Capture the cell that displays the provided text and extract its (X, Y) central coordinate. 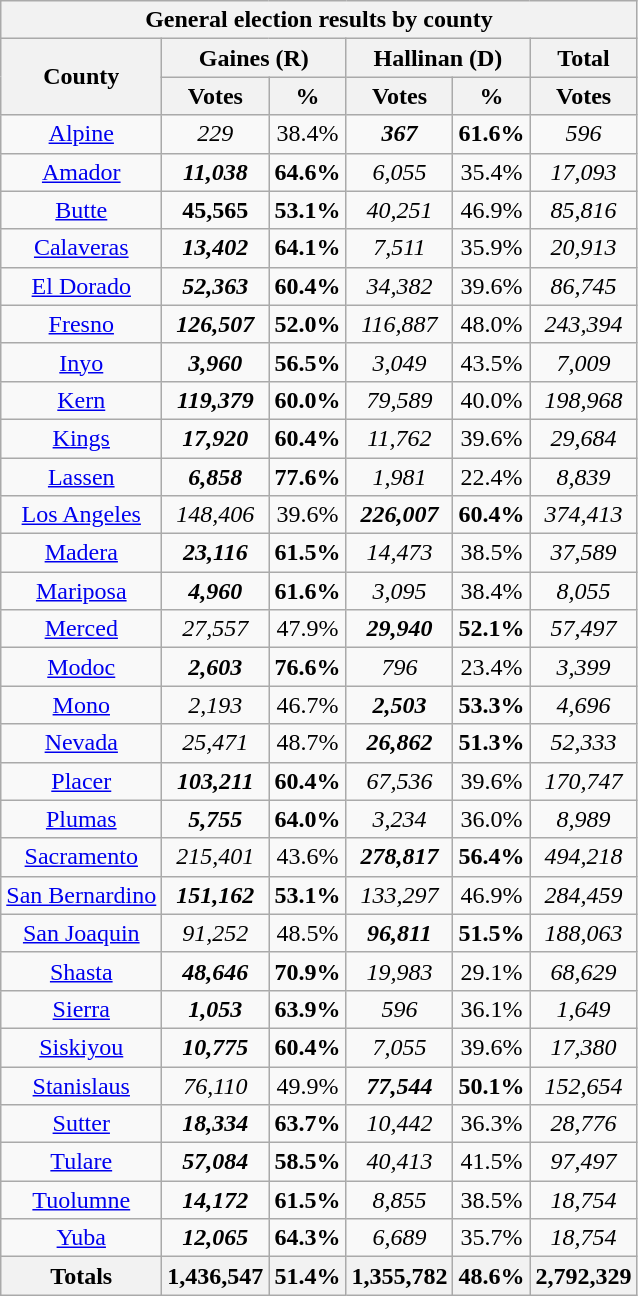
Kings (82, 438)
2,193 (216, 705)
11,038 (216, 172)
Totals (82, 1276)
23.4% (492, 667)
126,507 (216, 324)
148,406 (216, 515)
188,063 (584, 933)
18,334 (216, 1124)
25,471 (216, 743)
60.0% (308, 400)
40.0% (492, 400)
14,473 (400, 553)
36.0% (492, 819)
284,459 (584, 895)
6,055 (400, 172)
133,297 (400, 895)
San Joaquin (82, 933)
116,887 (400, 324)
96,811 (400, 933)
97,497 (584, 1162)
Placer (82, 781)
8,839 (584, 477)
Inyo (82, 362)
Mono (82, 705)
San Bernardino (82, 895)
2,503 (400, 705)
7,055 (400, 1047)
1,436,547 (216, 1276)
10,442 (400, 1124)
Hallinan (D) (438, 58)
3,095 (400, 591)
3,960 (216, 362)
19,983 (400, 971)
12,065 (216, 1238)
Madera (82, 553)
52.1% (492, 629)
48,646 (216, 971)
13,402 (216, 248)
56.5% (308, 362)
11,762 (400, 438)
10,775 (216, 1047)
70.9% (308, 971)
Shasta (82, 971)
4,960 (216, 591)
52.0% (308, 324)
43.5% (492, 362)
Yuba (82, 1238)
Sierra (82, 1009)
64.6% (308, 172)
8,855 (400, 1200)
494,218 (584, 857)
3,399 (584, 667)
8,055 (584, 591)
51.3% (492, 743)
17,380 (584, 1047)
85,816 (584, 210)
91,252 (216, 933)
278,817 (400, 857)
Plumas (82, 819)
79,589 (400, 400)
48.6% (492, 1276)
374,413 (584, 515)
14,172 (216, 1200)
36.3% (492, 1124)
52,363 (216, 286)
215,401 (216, 857)
52,333 (584, 743)
2,603 (216, 667)
243,394 (584, 324)
151,162 (216, 895)
49.9% (308, 1085)
7,511 (400, 248)
229 (216, 134)
20,913 (584, 248)
51.4% (308, 1276)
36.1% (492, 1009)
Mariposa (82, 591)
103,211 (216, 781)
Nevada (82, 743)
198,968 (584, 400)
17,920 (216, 438)
1,981 (400, 477)
6,689 (400, 1238)
Siskiyou (82, 1047)
Alpine (82, 134)
47.9% (308, 629)
1,649 (584, 1009)
28,776 (584, 1124)
29,684 (584, 438)
General election results by county (319, 20)
48.5% (308, 933)
63.9% (308, 1009)
50.1% (492, 1085)
Fresno (82, 324)
40,413 (400, 1162)
76.6% (308, 667)
Merced (82, 629)
57,084 (216, 1162)
2,792,329 (584, 1276)
37,589 (584, 553)
35.4% (492, 172)
67,536 (400, 781)
35.7% (492, 1238)
Amador (82, 172)
3,234 (400, 819)
Sutter (82, 1124)
77.6% (308, 477)
58.5% (308, 1162)
Butte (82, 210)
4,696 (584, 705)
40,251 (400, 210)
6,858 (216, 477)
Los Angeles (82, 515)
Calaveras (82, 248)
Tulare (82, 1162)
45,565 (216, 210)
152,654 (584, 1085)
86,745 (584, 286)
8,989 (584, 819)
57,497 (584, 629)
17,093 (584, 172)
68,629 (584, 971)
64.3% (308, 1238)
29,940 (400, 629)
26,862 (400, 743)
119,379 (216, 400)
22.4% (492, 477)
48.7% (308, 743)
Stanislaus (82, 1085)
41.5% (492, 1162)
Kern (82, 400)
64.1% (308, 248)
1,355,782 (400, 1276)
Total (584, 58)
3,049 (400, 362)
64.0% (308, 819)
Modoc (82, 667)
56.4% (492, 857)
1,053 (216, 1009)
48.0% (492, 324)
76,110 (216, 1085)
Sacramento (82, 857)
51.5% (492, 933)
23,116 (216, 553)
29.1% (492, 971)
77,544 (400, 1085)
7,009 (584, 362)
35.9% (492, 248)
34,382 (400, 286)
53.3% (492, 705)
Tuolumne (82, 1200)
Lassen (82, 477)
43.6% (308, 857)
796 (400, 667)
46.7% (308, 705)
5,755 (216, 819)
County (82, 77)
226,007 (400, 515)
Gaines (R) (254, 58)
63.7% (308, 1124)
170,747 (584, 781)
367 (400, 134)
27,557 (216, 629)
El Dorado (82, 286)
